Determine the [x, y] coordinate at the center of the cell enclosing the given text.  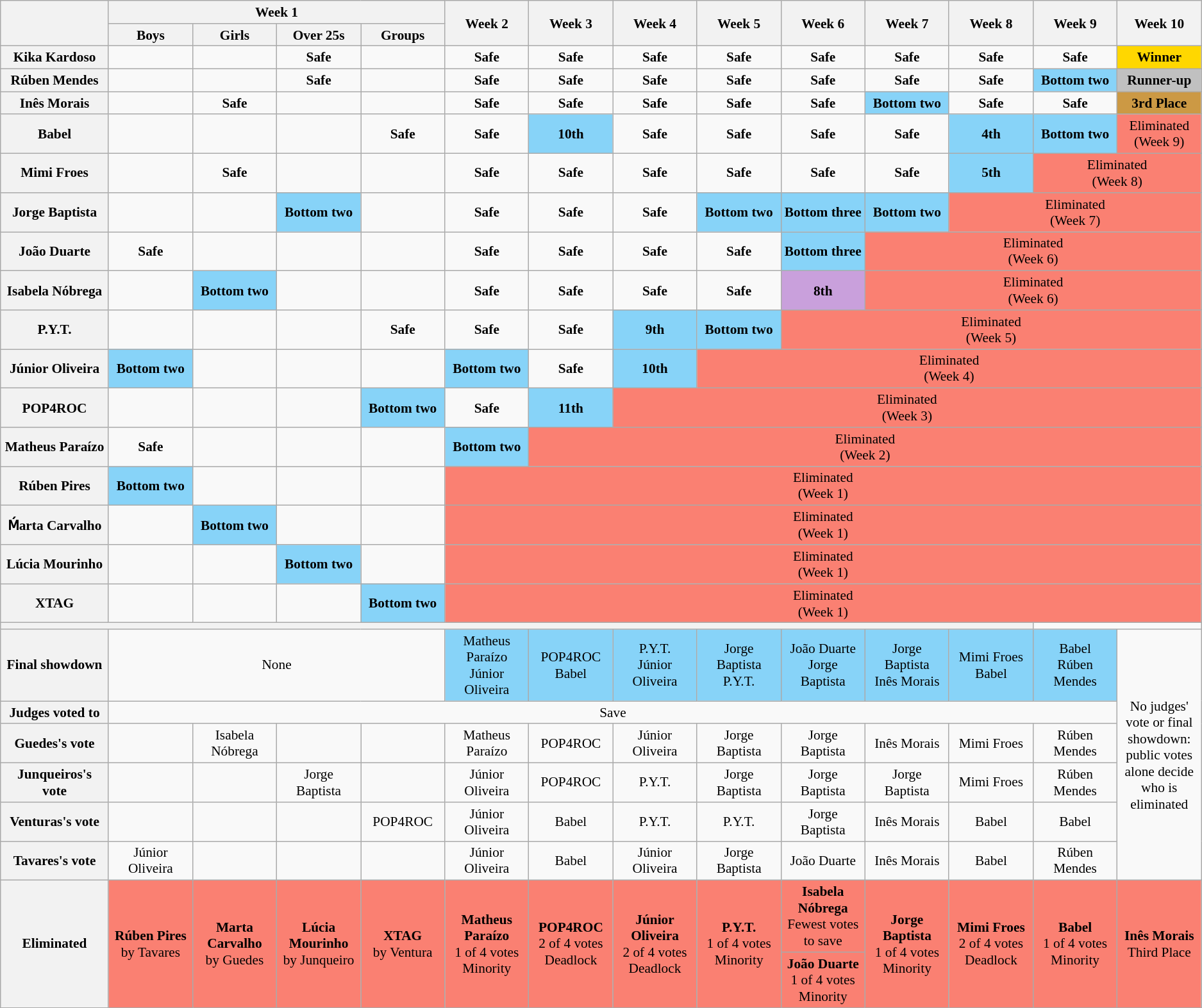
Week 6 [823, 23]
Babel1 of 4 votesMinority [1076, 945]
João DuarteJorge Baptista [823, 665]
Week 9 [1076, 23]
3rd Place [1159, 103]
XTAG [55, 604]
P.Y.T.1 of 4 votesMinority [739, 945]
No judges' vote or final showdown: public votes alone decide who is eliminated [1159, 755]
Eliminated(Week 7) [1074, 213]
Jorge BaptistaP.Y.T. [739, 665]
Eliminated(Week 2) [865, 447]
Eliminated(Week 3) [907, 408]
Guedes's vote [55, 743]
POP4ROC2 of 4 votesDeadlock [571, 945]
Week 7 [906, 23]
Jorge BaptistaInês Morais [906, 665]
5th [991, 173]
Junqueiros's vote [55, 783]
Over 25s [319, 35]
Lúcia Mourinhoby Junqueiro [319, 945]
Eliminated [55, 945]
11th [571, 408]
None [276, 665]
Winner [1159, 58]
Week 1 [276, 12]
Júnior Oliveira2 of 4 votesDeadlock [655, 945]
Jorge Baptista1 of 4 votesMinority [906, 945]
POP4ROCBabel [571, 665]
Matheus Paraízo1 of 4 votesMinority [487, 945]
Groups [403, 35]
Lúcia Mourinho [55, 564]
8th [823, 291]
Mimi Froes2 of 4 votesDeadlock [991, 945]
Save [613, 713]
Boys [150, 35]
Isabela NóbregaFewest votesto save [823, 916]
Week 2 [487, 23]
Marta Carvalhoby Guedes [235, 945]
Eliminated(Week 4) [949, 369]
Week 3 [571, 23]
4th [991, 135]
Week 8 [991, 23]
Inês MoraisThird Place [1159, 945]
Venturas's vote [55, 822]
BabelRúben Mendes [1076, 665]
Rúben Piresby Tavares [150, 945]
Eliminated(Week 8) [1117, 173]
Rúben Pires [55, 486]
Eliminated(Week 9) [1159, 135]
João Duarte1 of 4 votesMinority [823, 980]
Ḿarta Carvalho [55, 525]
9th [655, 329]
Week 5 [739, 23]
Week 10 [1159, 23]
Kika Kardoso [55, 58]
Tavares's vote [55, 861]
Mimi FroesBabel [991, 665]
Eliminated(Week 5) [991, 329]
Week 4 [655, 23]
Girls [235, 35]
P.Y.T.Júnior Oliveira [655, 665]
Runner-up [1159, 81]
Final showdown [55, 665]
Judges voted to [55, 713]
Matheus ParaízoJúnior Oliveira [487, 665]
XTAGby Ventura [403, 945]
